Pinpoint the cell where the given text exists, returning its [X, Y] midpoint coordinate. 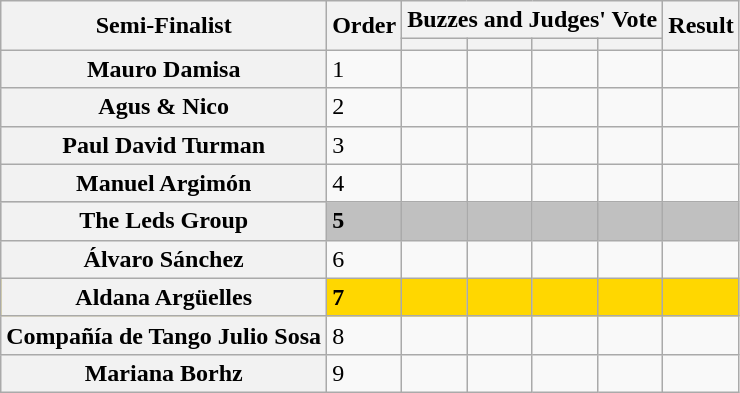
2 [364, 107]
Semi-Finalist [164, 26]
The Leds Group [164, 221]
1 [364, 69]
5 [364, 221]
Manuel Argimón [164, 183]
Compañía de Tango Julio Sosa [164, 335]
Aldana Argüelles [164, 297]
3 [364, 145]
Mauro Damisa [164, 69]
Buzzes and Judges' Vote [532, 20]
Paul David Turman [164, 145]
7 [364, 297]
Mariana Borhz [164, 373]
8 [364, 335]
Álvaro Sánchez [164, 259]
6 [364, 259]
Order [364, 26]
Result [701, 26]
Agus & Nico [164, 107]
4 [364, 183]
9 [364, 373]
